From the cell containing the given text, extract its center point as (X, Y) coordinate. 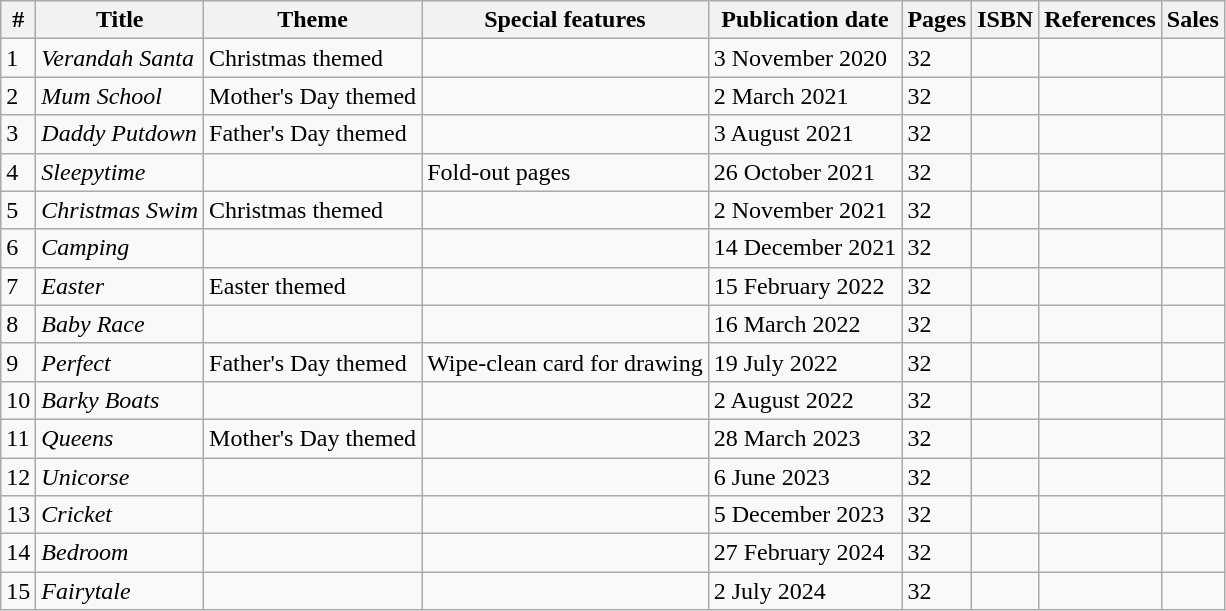
15 February 2022 (805, 286)
14 (18, 553)
2 November 2021 (805, 210)
Queens (120, 438)
2 July 2024 (805, 591)
Bedroom (120, 553)
4 (18, 172)
14 December 2021 (805, 248)
Camping (120, 248)
# (18, 20)
Unicorse (120, 477)
2 (18, 96)
Sleepytime (120, 172)
Baby Race (120, 324)
Sales (1192, 20)
Fairytale (120, 591)
15 (18, 591)
8 (18, 324)
Fold-out pages (566, 172)
Easter themed (313, 286)
Verandah Santa (120, 58)
Mum School (120, 96)
10 (18, 400)
Special features (566, 20)
2 March 2021 (805, 96)
3 (18, 134)
1 (18, 58)
Publication date (805, 20)
3 August 2021 (805, 134)
6 (18, 248)
Easter (120, 286)
5 (18, 210)
9 (18, 362)
Perfect (120, 362)
6 June 2023 (805, 477)
Christmas Swim (120, 210)
ISBN (1006, 20)
Barky Boats (120, 400)
3 November 2020 (805, 58)
19 July 2022 (805, 362)
12 (18, 477)
Daddy Putdown (120, 134)
16 March 2022 (805, 324)
28 March 2023 (805, 438)
26 October 2021 (805, 172)
7 (18, 286)
27 February 2024 (805, 553)
11 (18, 438)
Pages (937, 20)
Cricket (120, 515)
Title (120, 20)
2 August 2022 (805, 400)
5 December 2023 (805, 515)
Theme (313, 20)
13 (18, 515)
References (1100, 20)
Wipe-clean card for drawing (566, 362)
